From the cell containing the given text, extract its center point as [x, y] coordinate. 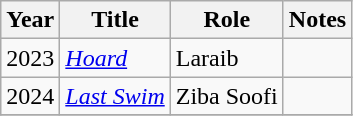
Hoard [115, 58]
Role [226, 20]
Last Swim [115, 96]
Title [115, 20]
Ziba Soofi [226, 96]
Year [30, 20]
2023 [30, 58]
Laraib [226, 58]
Notes [317, 20]
2024 [30, 96]
